Identify which cell holds the provided text, then report its (X, Y) central coordinate. 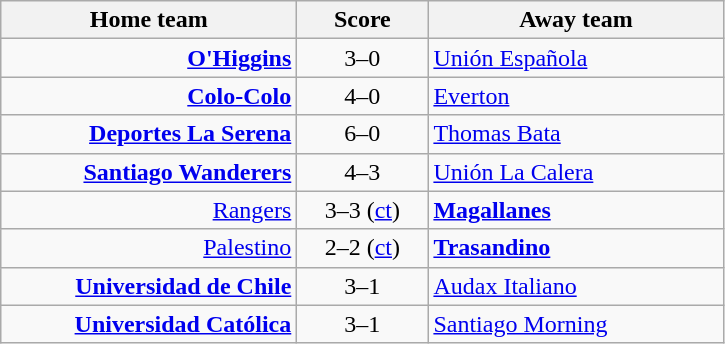
Deportes La Serena (149, 134)
2–2 (ct) (362, 248)
Away team (576, 20)
3–0 (362, 58)
Santiago Morning (576, 324)
Universidad Católica (149, 324)
Universidad de Chile (149, 286)
Audax Italiano (576, 286)
Unión La Calera (576, 172)
Santiago Wanderers (149, 172)
Colo-Colo (149, 96)
Unión Española (576, 58)
3–3 (ct) (362, 210)
Trasandino (576, 248)
O'Higgins (149, 58)
6–0 (362, 134)
4–3 (362, 172)
Home team (149, 20)
Score (362, 20)
Palestino (149, 248)
4–0 (362, 96)
Magallanes (576, 210)
Rangers (149, 210)
Thomas Bata (576, 134)
Everton (576, 96)
